Capture the cell that displays the provided text and extract its (X, Y) central coordinate. 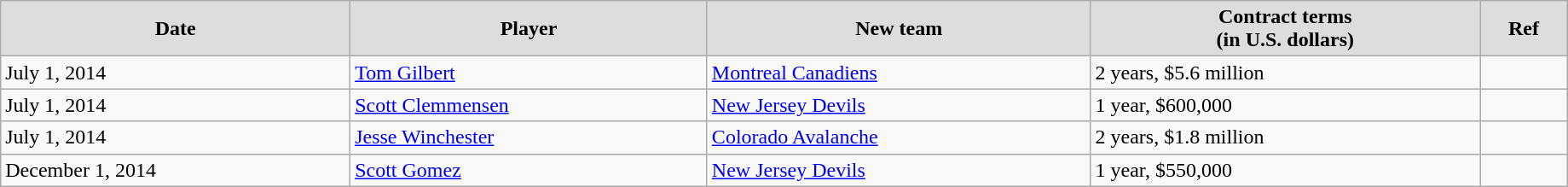
New team (899, 29)
Scott Gomez (529, 170)
Tom Gilbert (529, 73)
2 years, $1.8 million (1286, 137)
2 years, $5.6 million (1286, 73)
Montreal Canadiens (899, 73)
Contract terms(in U.S. dollars) (1286, 29)
Date (176, 29)
Scott Clemmensen (529, 105)
1 year, $600,000 (1286, 105)
1 year, $550,000 (1286, 170)
December 1, 2014 (176, 170)
Player (529, 29)
Jesse Winchester (529, 137)
Colorado Avalanche (899, 137)
Ref (1525, 29)
